Detect which cell encompasses the target text, then output its (X, Y) center coordinate. 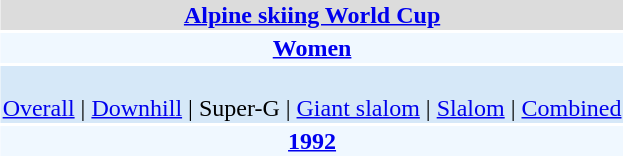
Alpine skiing World Cup (312, 15)
Women (312, 48)
Overall | Downhill | Super-G | Giant slalom | Slalom | Combined (312, 94)
1992 (312, 141)
